From the cell containing the given text, extract its center point as [X, Y] coordinate. 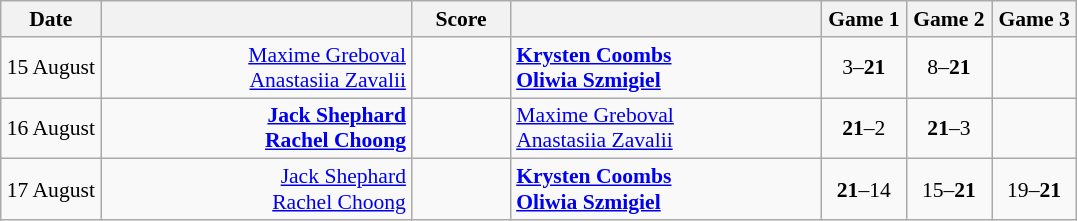
Game 2 [948, 19]
17 August [51, 190]
15–21 [948, 190]
16 August [51, 128]
8–21 [948, 68]
Game 1 [864, 19]
19–21 [1034, 190]
21–2 [864, 128]
Score [461, 19]
21–14 [864, 190]
15 August [51, 68]
3–21 [864, 68]
21–3 [948, 128]
Game 3 [1034, 19]
Date [51, 19]
